Return (x, y) of the center of cell containing provided text 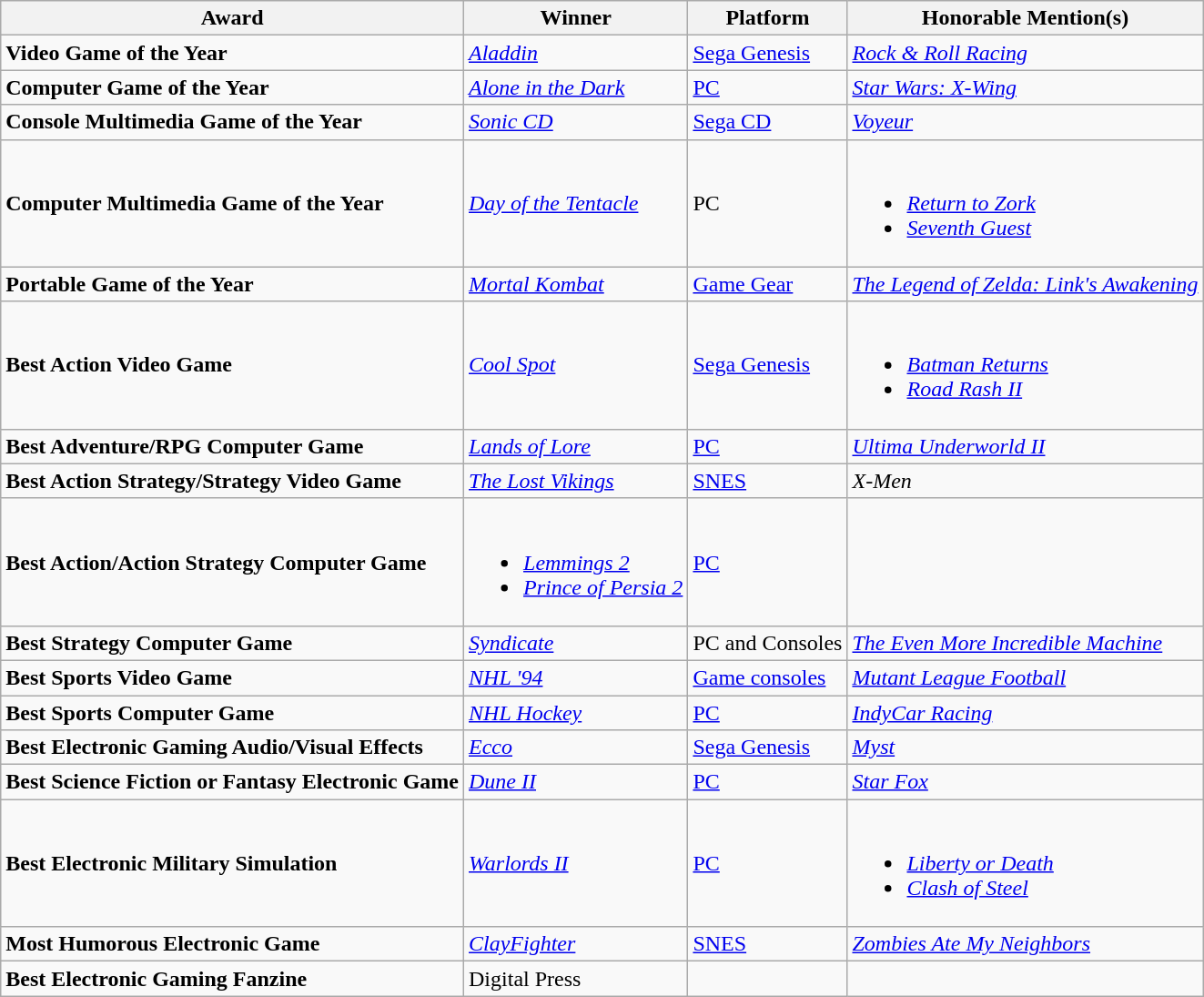
Star Wars: X-Wing (1025, 87)
Batman ReturnsRoad Rash II (1025, 365)
Star Fox (1025, 782)
Best Action Video Game (233, 365)
Computer Game of the Year (233, 87)
Game Gear (768, 284)
Day of the Tentacle (576, 203)
Lands of Lore (576, 446)
Aladdin (576, 53)
Warlords II (576, 863)
The Lost Vikings (576, 481)
Ecco (576, 748)
Best Electronic Gaming Fanzine (233, 979)
ClayFighter (576, 944)
NHL Hockey (576, 713)
Best Sports Video Game (233, 677)
Best Action Strategy/Strategy Video Game (233, 481)
Platform (768, 18)
Sega CD (768, 122)
NHL '94 (576, 677)
Honorable Mention(s) (1025, 18)
Syndicate (576, 643)
Most Humorous Electronic Game (233, 944)
Digital Press (576, 979)
Best Adventure/RPG Computer Game (233, 446)
Cool Spot (576, 365)
Video Game of the Year (233, 53)
IndyCar Racing (1025, 713)
Best Sports Computer Game (233, 713)
X-Men (1025, 481)
Zombies Ate My Neighbors (1025, 944)
Sonic CD (576, 122)
Myst (1025, 748)
The Even More Incredible Machine (1025, 643)
Rock & Roll Racing (1025, 53)
Game consoles (768, 677)
Winner (576, 18)
Best Electronic Gaming Audio/Visual Effects (233, 748)
Ultima Underworld II (1025, 446)
Return to ZorkSeventh Guest (1025, 203)
Mutant League Football (1025, 677)
Console Multimedia Game of the Year (233, 122)
Best Strategy Computer Game (233, 643)
Computer Multimedia Game of the Year (233, 203)
PC and Consoles (768, 643)
Alone in the Dark (576, 87)
Best Electronic Military Simulation (233, 863)
Liberty or DeathClash of Steel (1025, 863)
Award (233, 18)
Mortal Kombat (576, 284)
Lemmings 2Prince of Persia 2 (576, 562)
Best Science Fiction or Fantasy Electronic Game (233, 782)
Voyeur (1025, 122)
Best Action/Action Strategy Computer Game (233, 562)
Dune II (576, 782)
The Legend of Zelda: Link's Awakening (1025, 284)
Portable Game of the Year (233, 284)
